Locate the cell with the specified text and output its (x, y) center coordinate. 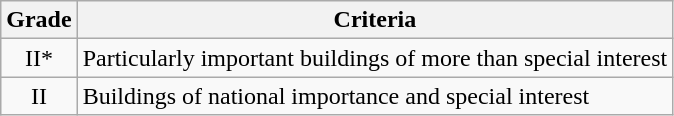
Buildings of national importance and special interest (375, 96)
Criteria (375, 20)
II* (39, 58)
II (39, 96)
Particularly important buildings of more than special interest (375, 58)
Grade (39, 20)
